Detect which cell encompasses the target text, then output its [x, y] center coordinate. 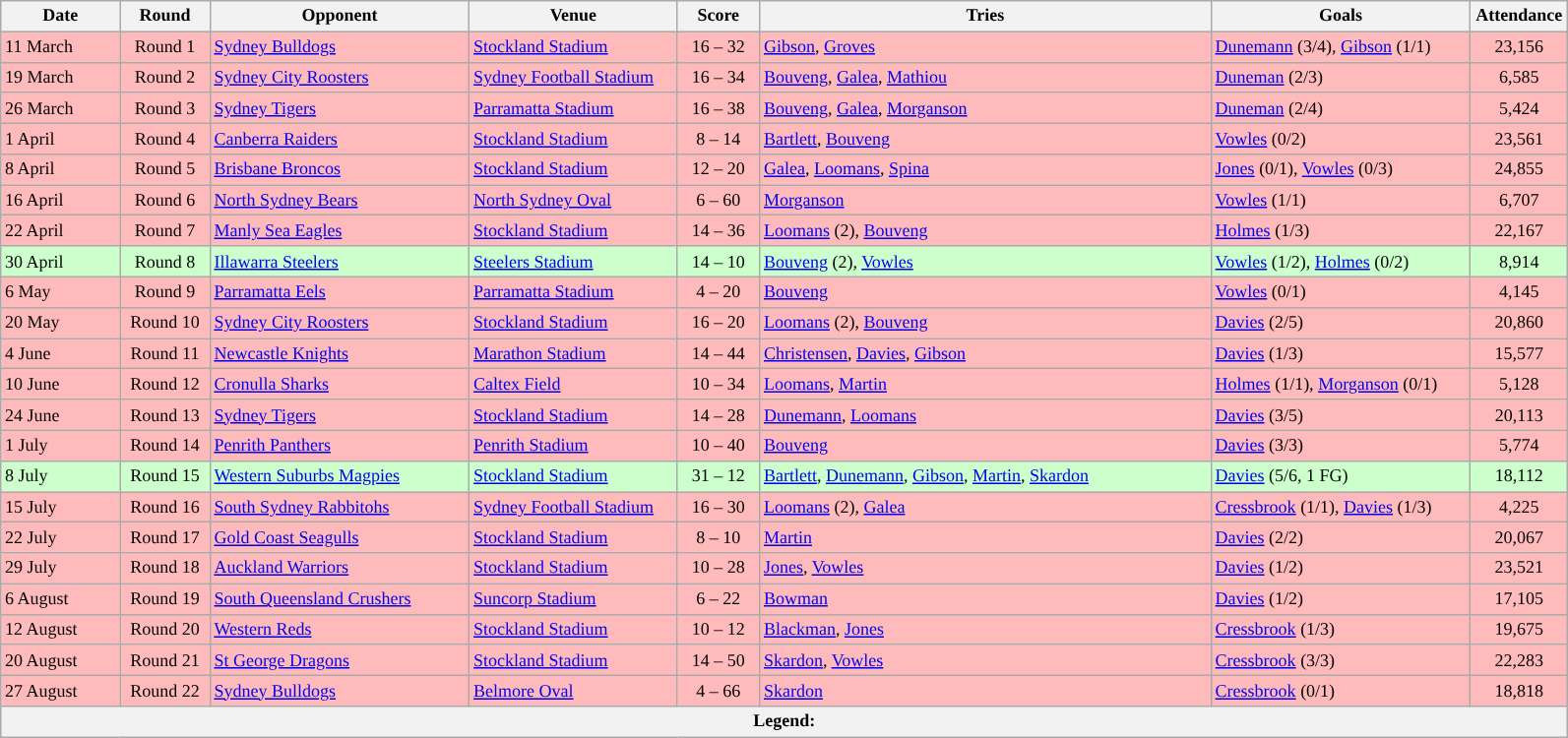
Round 22 [165, 691]
6 – 60 [719, 201]
22 July [61, 537]
Christensen, Davies, Gibson [986, 354]
Cressbrook (1/3) [1341, 630]
Caltex Field [573, 384]
4 – 66 [719, 691]
6 May [61, 291]
Round 2 [165, 77]
Gibson, Groves [986, 47]
Round 4 [165, 138]
Round 19 [165, 598]
10 – 28 [719, 569]
North Sydney Oval [573, 201]
Duneman (2/3) [1341, 77]
4,225 [1520, 508]
Marathon Stadium [573, 354]
Round 20 [165, 630]
Penrith Panthers [340, 445]
Bartlett, Dunemann, Gibson, Martin, Skardon [986, 476]
Skardon [986, 691]
Duneman (2/4) [1341, 108]
Martin [986, 537]
Round 10 [165, 323]
6 August [61, 598]
Newcastle Knights [340, 354]
16 – 38 [719, 108]
Galea, Loomans, Spina [986, 169]
Venue [573, 16]
6,707 [1520, 201]
16 – 30 [719, 508]
Round 12 [165, 384]
Davies (2/2) [1341, 537]
Steelers Stadium [573, 262]
8 – 10 [719, 537]
1 July [61, 445]
1 April [61, 138]
Bowman [986, 598]
11 March [61, 47]
24,855 [1520, 169]
14 – 36 [719, 230]
Parramatta Eels [340, 291]
15 July [61, 508]
22 April [61, 230]
15,577 [1520, 354]
Round 13 [165, 415]
4,145 [1520, 291]
4 – 20 [719, 291]
22,283 [1520, 659]
8 April [61, 169]
Cressbrook (1/1), Davies (1/3) [1341, 508]
Round 9 [165, 291]
31 – 12 [719, 476]
Western Suburbs Magpies [340, 476]
23,521 [1520, 569]
Blackman, Jones [986, 630]
23,156 [1520, 47]
Loomans, Martin [986, 384]
16 April [61, 201]
Gold Coast Seagulls [340, 537]
Canberra Raiders [340, 138]
Score [719, 16]
12 – 20 [719, 169]
23,561 [1520, 138]
Davies (5/6, 1 FG) [1341, 476]
14 – 44 [719, 354]
Davies (2/5) [1341, 323]
Round 21 [165, 659]
16 – 20 [719, 323]
27 August [61, 691]
5,774 [1520, 445]
20,113 [1520, 415]
Round 16 [165, 508]
Bouveng, Galea, Morganson [986, 108]
Jones (0/1), Vowles (0/3) [1341, 169]
14 – 50 [719, 659]
20,067 [1520, 537]
Illawarra Steelers [340, 262]
Cressbrook (3/3) [1341, 659]
Tries [986, 16]
Round 15 [165, 476]
Bouveng, Galea, Mathiou [986, 77]
Vowles (1/2), Holmes (0/2) [1341, 262]
20 August [61, 659]
Date [61, 16]
30 April [61, 262]
Round 11 [165, 354]
6,585 [1520, 77]
Round 3 [165, 108]
Dunemann, Loomans [986, 415]
10 – 40 [719, 445]
6 – 22 [719, 598]
8 July [61, 476]
Belmore Oval [573, 691]
20 May [61, 323]
Goals [1341, 16]
4 June [61, 354]
12 August [61, 630]
Bouveng (2), Vowles [986, 262]
Round 7 [165, 230]
Attendance [1520, 16]
Round 8 [165, 262]
Jones, Vowles [986, 569]
St George Dragons [340, 659]
Dunemann (3/4), Gibson (1/1) [1341, 47]
Round 5 [165, 169]
Round 17 [165, 537]
Davies (1/3) [1341, 354]
Cressbrook (0/1) [1341, 691]
Holmes (1/3) [1341, 230]
Holmes (1/1), Morganson (0/1) [1341, 384]
Loomans (2), Galea [986, 508]
South Queensland Crushers [340, 598]
5,424 [1520, 108]
26 March [61, 108]
18,112 [1520, 476]
Vowles (0/1) [1341, 291]
South Sydney Rabbitohs [340, 508]
14 – 10 [719, 262]
29 July [61, 569]
Cronulla Sharks [340, 384]
Morganson [986, 201]
24 June [61, 415]
North Sydney Bears [340, 201]
5,128 [1520, 384]
16 – 32 [719, 47]
Legend: [784, 722]
Round [165, 16]
Opponent [340, 16]
Vowles (0/2) [1341, 138]
Penrith Stadium [573, 445]
19,675 [1520, 630]
8 – 14 [719, 138]
Round 6 [165, 201]
Round 14 [165, 445]
Brisbane Broncos [340, 169]
Round 1 [165, 47]
Round 18 [165, 569]
16 – 34 [719, 77]
17,105 [1520, 598]
Manly Sea Eagles [340, 230]
22,167 [1520, 230]
14 – 28 [719, 415]
Auckland Warriors [340, 569]
Davies (3/3) [1341, 445]
Vowles (1/1) [1341, 201]
20,860 [1520, 323]
Bartlett, Bouveng [986, 138]
Skardon, Vowles [986, 659]
10 – 12 [719, 630]
10 June [61, 384]
19 March [61, 77]
Suncorp Stadium [573, 598]
Western Reds [340, 630]
8,914 [1520, 262]
18,818 [1520, 691]
10 – 34 [719, 384]
Davies (3/5) [1341, 415]
